Extract the [x, y] coordinate from the center of the cell holding the provided text.  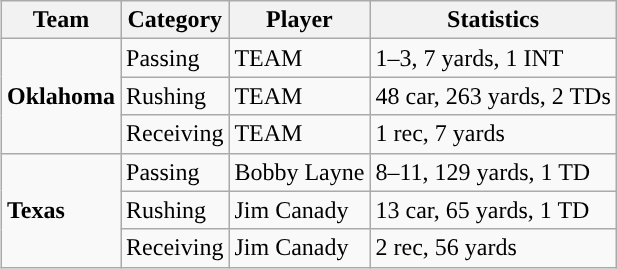
Player [300, 20]
Texas [60, 210]
1–3, 7 yards, 1 INT [493, 58]
2 rec, 56 yards [493, 248]
Statistics [493, 20]
8–11, 129 yards, 1 TD [493, 172]
13 car, 65 yards, 1 TD [493, 210]
Bobby Layne [300, 172]
Oklahoma [60, 96]
1 rec, 7 yards [493, 134]
48 car, 263 yards, 2 TDs [493, 96]
Team [60, 20]
Category [175, 20]
